Return the (x, y) coordinate for the center point of the cell that contains the specified text.  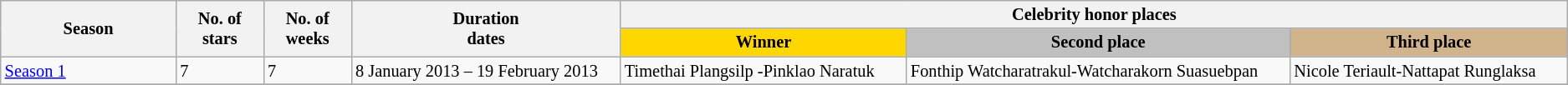
Nicole Teriault-Nattapat Runglaksa (1428, 71)
Fonthip Watcharatrakul-Watcharakorn Suasuebpan (1098, 71)
Third place (1428, 42)
Timethai Plangsilp -Pinklao Naratuk (764, 71)
Season 1 (89, 71)
Season (89, 28)
Duration dates (486, 28)
Second place (1098, 42)
Celebrity honor places (1094, 14)
Winner (764, 42)
No. ofstars (219, 28)
8 January 2013 – 19 February 2013 (486, 71)
No. ofweeks (308, 28)
